From the cell containing the given text, extract its center point as (x, y) coordinate. 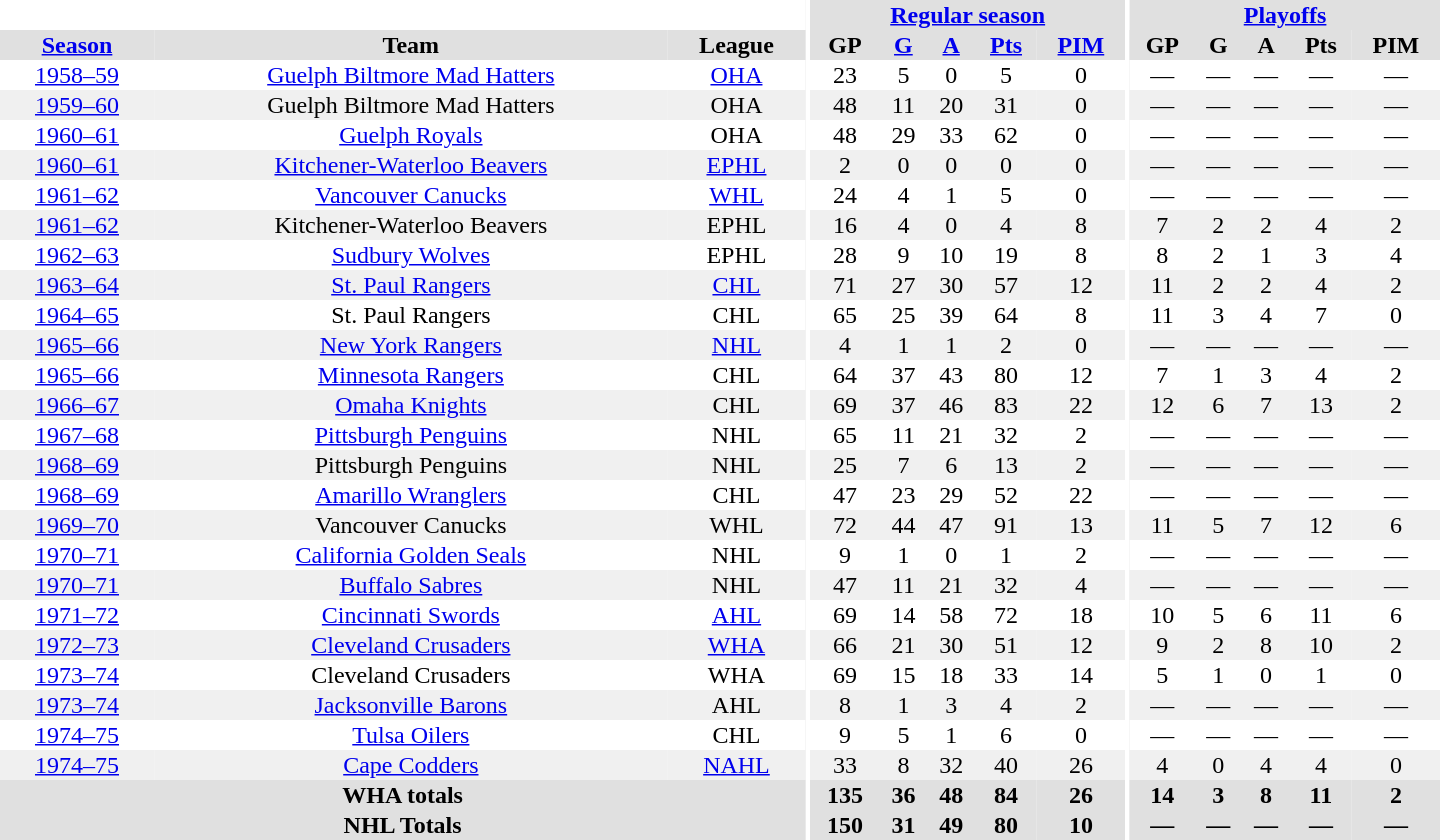
52 (1006, 495)
1971–72 (77, 615)
83 (1006, 405)
1972–73 (77, 645)
24 (844, 195)
62 (1006, 135)
NHL Totals (402, 825)
1964–65 (77, 315)
135 (844, 795)
Minnesota Rangers (411, 375)
66 (844, 645)
49 (951, 825)
Sudbury Wolves (411, 255)
84 (1006, 795)
WHA totals (402, 795)
57 (1006, 285)
Cincinnati Swords (411, 615)
46 (951, 405)
1967–68 (77, 435)
Regular season (967, 15)
1962–63 (77, 255)
California Golden Seals (411, 555)
Amarillo Wranglers (411, 495)
58 (951, 615)
16 (844, 225)
Buffalo Sabres (411, 585)
51 (1006, 645)
Omaha Knights (411, 405)
36 (904, 795)
1966–67 (77, 405)
15 (904, 675)
43 (951, 375)
39 (951, 315)
NAHL (736, 765)
Cape Codders (411, 765)
Jacksonville Barons (411, 705)
27 (904, 285)
Season (77, 45)
1958–59 (77, 75)
28 (844, 255)
1963–64 (77, 285)
20 (951, 105)
Playoffs (1285, 15)
44 (904, 525)
150 (844, 825)
New York Rangers (411, 345)
91 (1006, 525)
40 (1006, 765)
League (736, 45)
Team (411, 45)
Guelph Royals (411, 135)
Tulsa Oilers (411, 735)
1969–70 (77, 525)
71 (844, 285)
1959–60 (77, 105)
19 (1006, 255)
